Output the [x, y] coordinate of the center of the cell containing the given text.  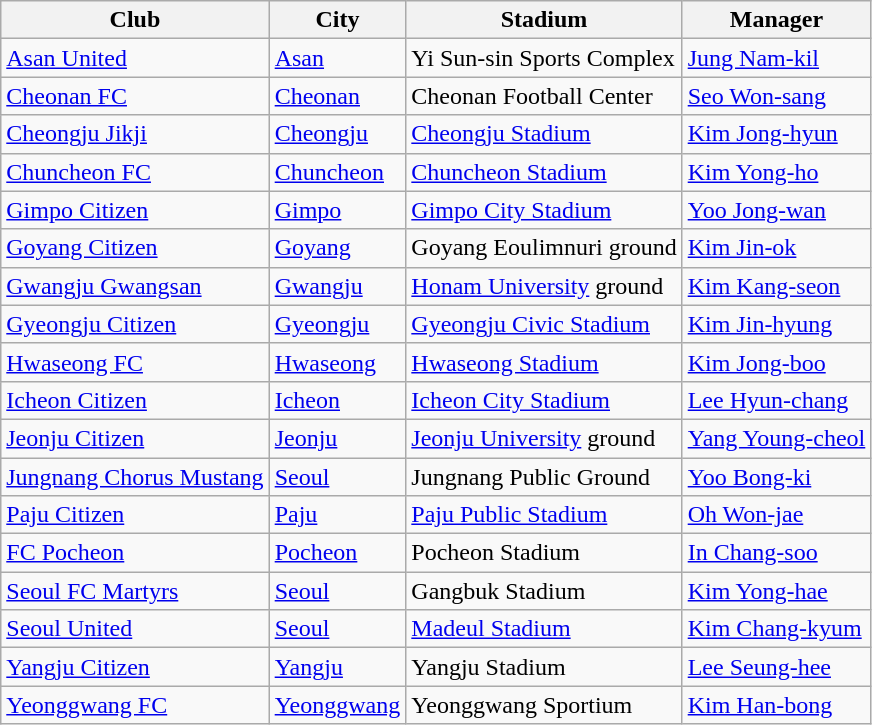
Icheon [338, 400]
Hwaseong [338, 362]
Paju Citizen [135, 515]
Gyeongju Civic Stadium [544, 324]
Yi Sun-sin Sports Complex [544, 58]
Paju Public Stadium [544, 515]
Stadium [544, 20]
Honam University ground [544, 286]
Hwaseong FC [135, 362]
Gyeongju Citizen [135, 324]
FC Pocheon [135, 553]
Goyang Eoulimnuri ground [544, 248]
Pocheon Stadium [544, 553]
Cheongju Stadium [544, 134]
Jeonju Citizen [135, 438]
Madeul Stadium [544, 629]
Gangbuk Stadium [544, 591]
Gwangju Gwangsan [135, 286]
Jeonju University ground [544, 438]
Oh Won-jae [776, 515]
Yeonggwang Sportium [544, 705]
Gwangju [338, 286]
Yeonggwang FC [135, 705]
Yoo Jong-wan [776, 210]
Seo Won-sang [776, 96]
Goyang [338, 248]
Gimpo [338, 210]
Chuncheon FC [135, 172]
In Chang-soo [776, 553]
Icheon Citizen [135, 400]
Goyang Citizen [135, 248]
Seoul FC Martyrs [135, 591]
Paju [338, 515]
Cheonan FC [135, 96]
Chuncheon [338, 172]
Kim Jong-boo [776, 362]
Kim Chang-kyum [776, 629]
Kim Jin-hyung [776, 324]
Cheongju Jikji [135, 134]
Gyeongju [338, 324]
Seoul United [135, 629]
Asan [338, 58]
Jeonju [338, 438]
Chuncheon Stadium [544, 172]
Icheon City Stadium [544, 400]
Hwaseong Stadium [544, 362]
Yangju Stadium [544, 667]
Kim Jong-hyun [776, 134]
Jungnang Chorus Mustang [135, 477]
Jung Nam-kil [776, 58]
Yoo Bong-ki [776, 477]
Lee Seung-hee [776, 667]
Club [135, 20]
Kim Kang-seon [776, 286]
Yang Young-cheol [776, 438]
Yangju [338, 667]
Pocheon [338, 553]
City [338, 20]
Asan United [135, 58]
Yangju Citizen [135, 667]
Kim Han-bong [776, 705]
Yeonggwang [338, 705]
Kim Yong-ho [776, 172]
Manager [776, 20]
Gimpo Citizen [135, 210]
Kim Jin-ok [776, 248]
Gimpo City Stadium [544, 210]
Cheongju [338, 134]
Lee Hyun-chang [776, 400]
Kim Yong-hae [776, 591]
Cheonan [338, 96]
Jungnang Public Ground [544, 477]
Cheonan Football Center [544, 96]
